Output the [x, y] coordinate of the center of the cell containing the given text.  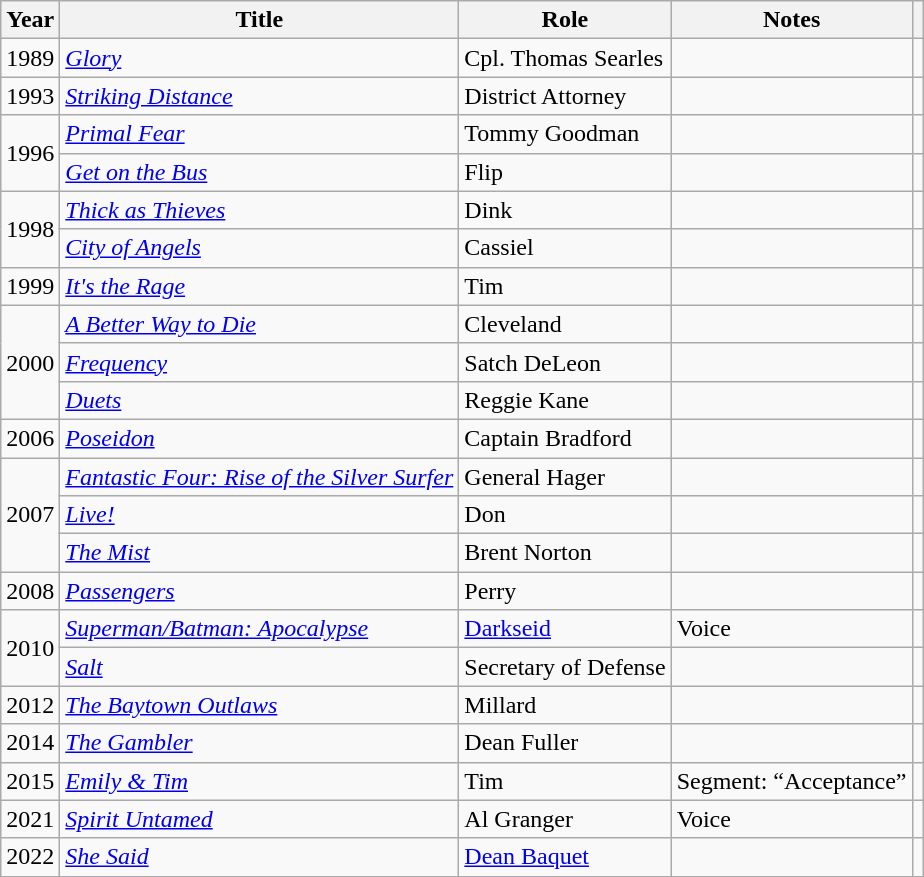
2022 [30, 857]
Year [30, 20]
2021 [30, 819]
She Said [260, 857]
Fantastic Four: Rise of the Silver Surfer [260, 477]
2012 [30, 705]
Al Granger [565, 819]
2000 [30, 362]
Notes [792, 20]
Get on the Bus [260, 172]
1993 [30, 96]
2008 [30, 591]
2007 [30, 515]
Glory [260, 58]
1999 [30, 286]
Cassiel [565, 248]
Cpl. Thomas Searles [565, 58]
1996 [30, 153]
Perry [565, 591]
1998 [30, 229]
Cleveland [565, 324]
Primal Fear [260, 134]
Live! [260, 515]
District Attorney [565, 96]
Darkseid [565, 629]
Thick as Thieves [260, 210]
Passengers [260, 591]
A Better Way to Die [260, 324]
Superman/Batman: Apocalypse [260, 629]
2015 [30, 781]
The Gambler [260, 743]
Reggie Kane [565, 400]
Frequency [260, 362]
Dean Baquet [565, 857]
Emily & Tim [260, 781]
General Hager [565, 477]
Secretary of Defense [565, 667]
Satch DeLeon [565, 362]
Salt [260, 667]
Duets [260, 400]
1989 [30, 58]
Captain Bradford [565, 438]
2006 [30, 438]
2014 [30, 743]
Title [260, 20]
Millard [565, 705]
It's the Rage [260, 286]
The Mist [260, 553]
Striking Distance [260, 96]
Poseidon [260, 438]
Brent Norton [565, 553]
Flip [565, 172]
Don [565, 515]
Dean Fuller [565, 743]
Spirit Untamed [260, 819]
Tommy Goodman [565, 134]
Segment: “Acceptance” [792, 781]
Dink [565, 210]
City of Angels [260, 248]
2010 [30, 648]
Role [565, 20]
The Baytown Outlaws [260, 705]
